Return the (x, y) coordinate for the center point of the cell that contains the specified text.  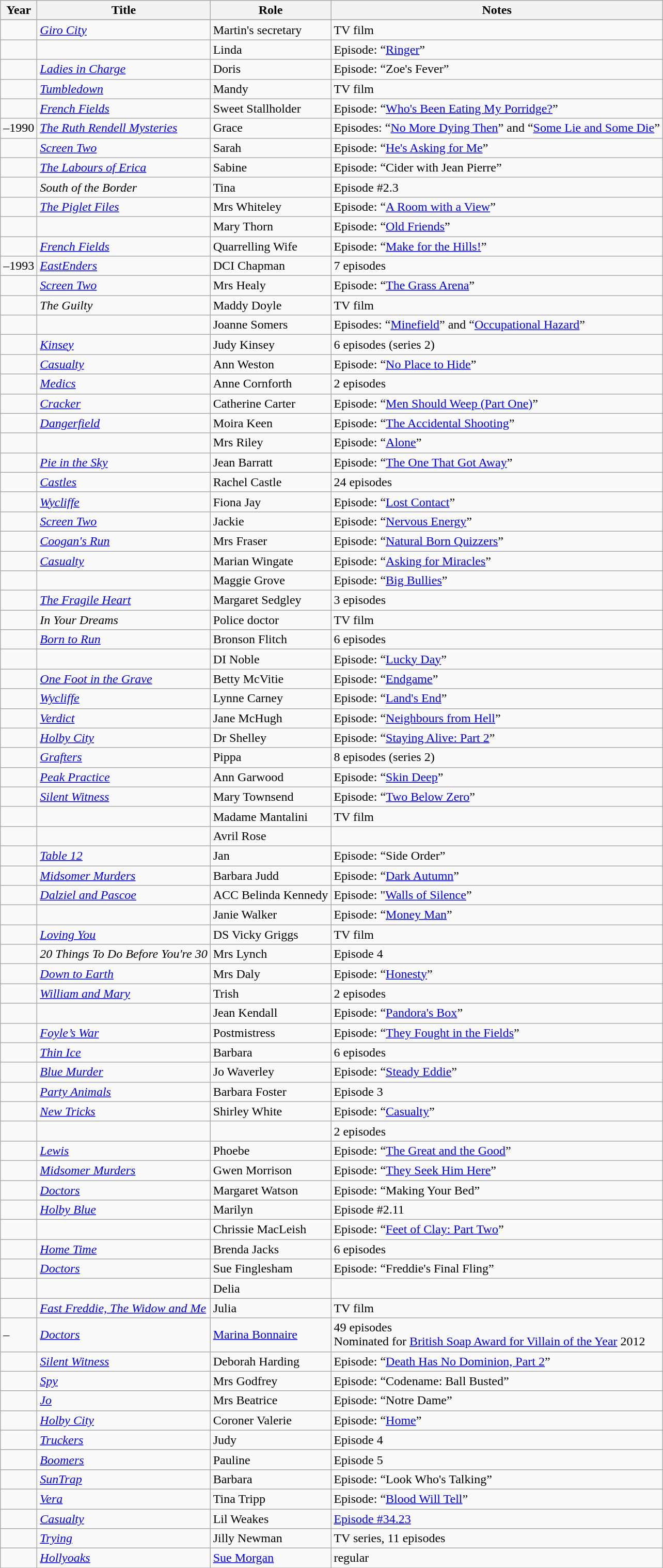
Mrs Daly (271, 974)
Grace (271, 128)
Fiona Jay (271, 502)
Role (271, 10)
Episodes: “Minefield” and “Occupational Hazard” (497, 325)
–1990 (19, 128)
Episode: “He's Asking for Me” (497, 148)
Boomers (124, 1460)
Ladies in Charge (124, 69)
Trish (271, 993)
Episode: “The Great and the Good” (497, 1151)
Episode: “Natural Born Quizzers” (497, 541)
Mrs Riley (271, 443)
Mary Thorn (271, 226)
Barbara Judd (271, 876)
Anne Cornforth (271, 384)
7 episodes (497, 266)
Born to Run (124, 640)
Dalziel and Pascoe (124, 895)
Madame Mantalini (271, 816)
Quarrelling Wife (271, 246)
Jackie (271, 521)
24 episodes (497, 482)
Episode: “Pandora's Box” (497, 1013)
Episode: “Codename: Ball Busted” (497, 1381)
Janie Walker (271, 915)
South of the Border (124, 187)
Dr Shelley (271, 738)
Phoebe (271, 1151)
Episode: “Dark Autumn” (497, 876)
Catherine Carter (271, 403)
Marian Wingate (271, 561)
Episode: “Freddie's Final Fling” (497, 1269)
EastEnders (124, 266)
Marilyn (271, 1210)
Trying (124, 1539)
Kinsey (124, 345)
Moira Keen (271, 423)
Episode: “Side Order” (497, 856)
Maggie Grove (271, 581)
The Piglet Files (124, 207)
Episode: “They Seek Him Here” (497, 1170)
Episode: “Honesty” (497, 974)
Lewis (124, 1151)
Episode: “Endgame” (497, 679)
Julia (271, 1308)
Table 12 (124, 856)
The Labours of Erica (124, 167)
Cracker (124, 403)
Episode: “Notre Dame” (497, 1401)
Episode: “Casualty” (497, 1111)
Episode: “Death Has No Dominion, Part 2” (497, 1361)
Tumbledown (124, 89)
Loving You (124, 935)
Episode: “Feet of Clay: Part Two” (497, 1230)
Mrs Healy (271, 286)
Gwen Morrison (271, 1170)
Lil Weakes (271, 1518)
Episode: “The Grass Arena” (497, 286)
Blue Murder (124, 1072)
ACC Belinda Kennedy (271, 895)
Sabine (271, 167)
Episode: “Cider with Jean Pierre” (497, 167)
Episode: “Two Below Zero” (497, 797)
Jean Barratt (271, 462)
Marina Bonnaire (271, 1335)
Judy (271, 1440)
Castles (124, 482)
Chrissie MacLeish (271, 1230)
Episode: “Nervous Energy” (497, 521)
Mrs Whiteley (271, 207)
Medics (124, 384)
Foyle’s War (124, 1033)
Episode #2.11 (497, 1210)
Joanne Somers (271, 325)
Lynne Carney (271, 698)
Episode: “Blood Will Tell” (497, 1499)
Barbara Foster (271, 1092)
Spy (124, 1381)
49 episodes Nominated for British Soap Award for Villain of the Year 2012 (497, 1335)
Party Animals (124, 1092)
3 episodes (497, 600)
SunTrap (124, 1479)
Jo Waverley (271, 1072)
Notes (497, 10)
Episode: “Zoe's Fever” (497, 69)
Episode: “Lucky Day” (497, 659)
One Foot in the Grave (124, 679)
Sarah (271, 148)
Peak Practice (124, 777)
Dangerfield (124, 423)
The Guilty (124, 305)
Episode: “Making Your Bed” (497, 1190)
Episode: “Asking for Miracles” (497, 561)
DI Noble (271, 659)
Maddy Doyle (271, 305)
Episode: “Make for the Hills!” (497, 246)
Down to Earth (124, 974)
Episode: “The One That Got Away” (497, 462)
Jo (124, 1401)
Mary Townsend (271, 797)
Mrs Godfrey (271, 1381)
Episode 5 (497, 1460)
Margaret Sedgley (271, 600)
Title (124, 10)
Jilly Newman (271, 1539)
Giro City (124, 30)
Rachel Castle (271, 482)
Verdict (124, 718)
regular (497, 1558)
Sweet Stallholder (271, 108)
Police doctor (271, 620)
Sue Finglesham (271, 1269)
Episode: “A Room with a View” (497, 207)
Sue Morgan (271, 1558)
Episode: “Lost Contact” (497, 502)
Jean Kendall (271, 1013)
Jan (271, 856)
The Fragile Heart (124, 600)
Doris (271, 69)
Ann Garwood (271, 777)
William and Mary (124, 993)
Coroner Valerie (271, 1420)
8 episodes (series 2) (497, 757)
Ann Weston (271, 364)
In Your Dreams (124, 620)
Episode: “They Fought in the Fields” (497, 1033)
Home Time (124, 1249)
Vera (124, 1499)
Year (19, 10)
Pie in the Sky (124, 462)
Martin's secretary (271, 30)
Holby Blue (124, 1210)
Episode 3 (497, 1092)
Jane McHugh (271, 718)
Episode: “Men Should Weep (Part One)” (497, 403)
Linda (271, 50)
Episode: "Walls of Silence” (497, 895)
Mrs Beatrice (271, 1401)
–1993 (19, 266)
DCI Chapman (271, 266)
– (19, 1335)
20 Things To Do Before You're 30 (124, 954)
Episode: “Alone” (497, 443)
Brenda Jacks (271, 1249)
Episode: “Big Bullies” (497, 581)
Pauline (271, 1460)
Deborah Harding (271, 1361)
TV series, 11 episodes (497, 1539)
Grafters (124, 757)
Episode: “No Place to Hide” (497, 364)
Pippa (271, 757)
Episode: “Skin Deep” (497, 777)
Episode #34.23 (497, 1518)
Tina Tripp (271, 1499)
Episode: “Neighbours from Hell” (497, 718)
Episode: “Staying Alive: Part 2” (497, 738)
Episode: “Old Friends” (497, 226)
Hollyoaks (124, 1558)
Coogan's Run (124, 541)
New Tricks (124, 1111)
Truckers (124, 1440)
Shirley White (271, 1111)
Bronson Flitch (271, 640)
DS Vicky Griggs (271, 935)
Betty McVitie (271, 679)
Episodes: “No More Dying Then” and “Some Lie and Some Die” (497, 128)
Avril Rose (271, 836)
Episode: “Money Man” (497, 915)
Judy Kinsey (271, 345)
Episode: “Ringer” (497, 50)
Episode: “Land's End” (497, 698)
Episode: “Steady Eddie” (497, 1072)
Episode: “Home” (497, 1420)
6 episodes (series 2) (497, 345)
Episode: “Look Who's Talking” (497, 1479)
Fast Freddie, The Widow and Me (124, 1308)
Mrs Fraser (271, 541)
Mandy (271, 89)
Mrs Lynch (271, 954)
The Ruth Rendell Mysteries (124, 128)
Tina (271, 187)
Thin Ice (124, 1052)
Delia (271, 1288)
Episode: “The Accidental Shooting” (497, 423)
Episode: “Who's Been Eating My Porridge?” (497, 108)
Margaret Watson (271, 1190)
Postmistress (271, 1033)
Episode #2.3 (497, 187)
